Find where the given text appears and provide that cell's center as [x, y] coordinate. 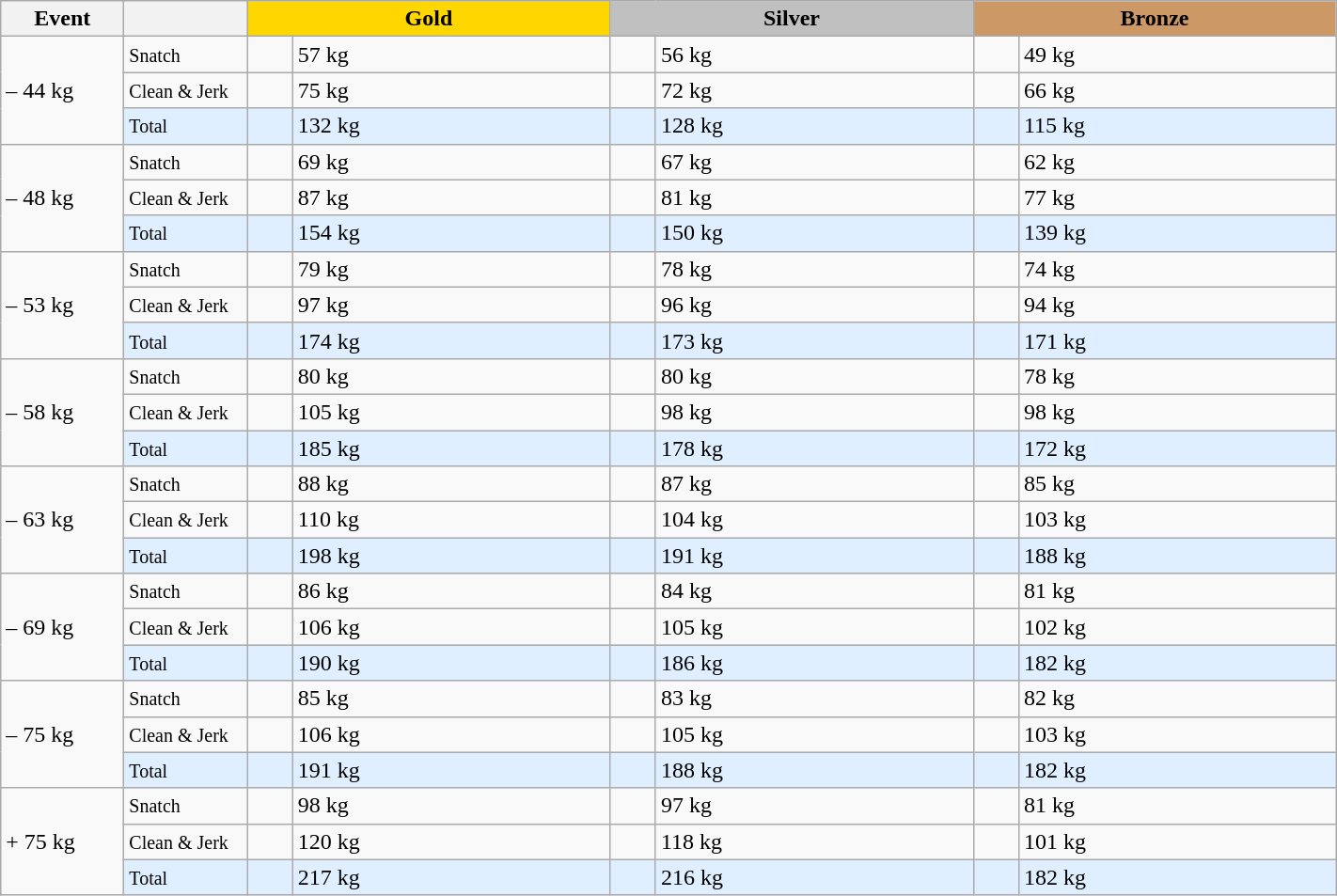
217 kg [451, 877]
84 kg [814, 591]
190 kg [451, 663]
128 kg [814, 126]
Event [62, 19]
62 kg [1177, 162]
173 kg [814, 340]
132 kg [451, 126]
172 kg [1177, 448]
154 kg [451, 233]
Bronze [1155, 19]
150 kg [814, 233]
118 kg [814, 841]
83 kg [814, 699]
101 kg [1177, 841]
Gold [429, 19]
– 69 kg [62, 627]
– 63 kg [62, 520]
186 kg [814, 663]
115 kg [1177, 126]
139 kg [1177, 233]
171 kg [1177, 340]
75 kg [451, 90]
185 kg [451, 448]
88 kg [451, 484]
– 44 kg [62, 90]
– 53 kg [62, 305]
72 kg [814, 90]
57 kg [451, 55]
56 kg [814, 55]
69 kg [451, 162]
86 kg [451, 591]
79 kg [451, 269]
82 kg [1177, 699]
66 kg [1177, 90]
104 kg [814, 520]
94 kg [1177, 305]
198 kg [451, 556]
– 48 kg [62, 197]
– 58 kg [62, 412]
178 kg [814, 448]
96 kg [814, 305]
77 kg [1177, 197]
49 kg [1177, 55]
110 kg [451, 520]
174 kg [451, 340]
Silver [792, 19]
102 kg [1177, 627]
74 kg [1177, 269]
216 kg [814, 877]
120 kg [451, 841]
– 75 kg [62, 734]
+ 75 kg [62, 841]
67 kg [814, 162]
